Return (x, y) of the center of cell containing provided text 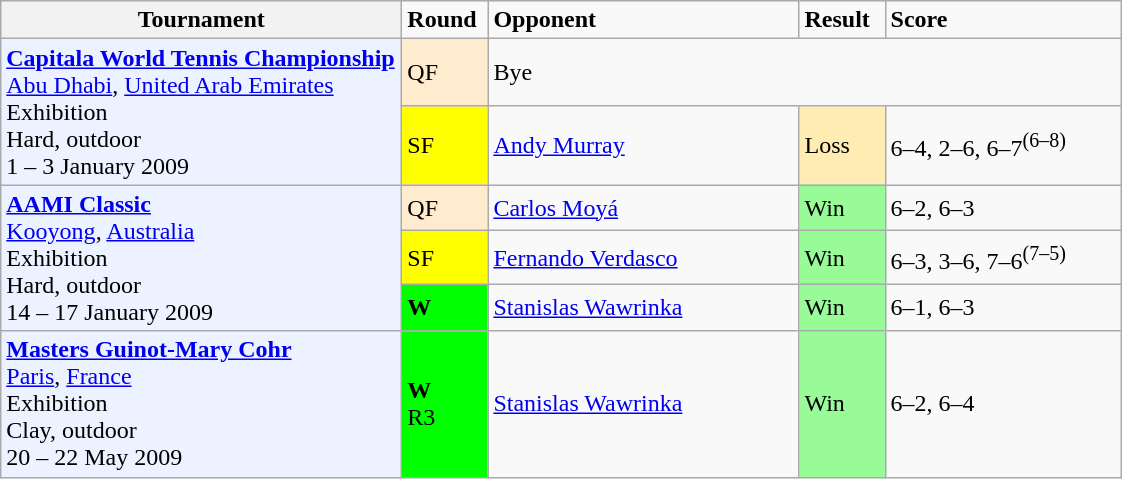
6–2, 6–4 (1003, 404)
Fernando Verdasco (644, 258)
W (445, 308)
Carlos Moyá (644, 208)
Capitala World Tennis Championship Abu Dhabi, United Arab Emirates Exhibition Hard, outdoor 1 – 3 January 2009 (202, 112)
Tournament (202, 20)
Loss (842, 146)
6–1, 6–3 (1003, 308)
WR3 (445, 404)
Opponent (644, 20)
AAMI Classic Kooyong, Australia Exhibition Hard, outdoor 14 – 17 January 2009 (202, 258)
Bye (804, 72)
Round (445, 20)
6–3, 3–6, 7–6(7–5) (1003, 258)
Andy Murray (644, 146)
Score (1003, 20)
6–2, 6–3 (1003, 208)
Masters Guinot-Mary Cohr Paris, France Exhibition Clay, outdoor 20 – 22 May 2009 (202, 404)
6–4, 2–6, 6–7(6–8) (1003, 146)
Result (842, 20)
